Output the [x, y] coordinate of the center of the cell containing the given text.  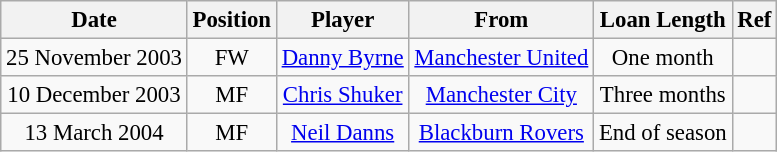
10 December 2003 [94, 95]
From [502, 20]
Neil Danns [342, 133]
Manchester United [502, 58]
Manchester City [502, 95]
25 November 2003 [94, 58]
Chris Shuker [342, 95]
Position [232, 20]
End of season [663, 133]
Danny Byrne [342, 58]
Loan Length [663, 20]
One month [663, 58]
Player [342, 20]
Blackburn Rovers [502, 133]
Three months [663, 95]
Ref [754, 20]
FW [232, 58]
13 March 2004 [94, 133]
Date [94, 20]
